Return [X, Y] of the center of cell containing provided text 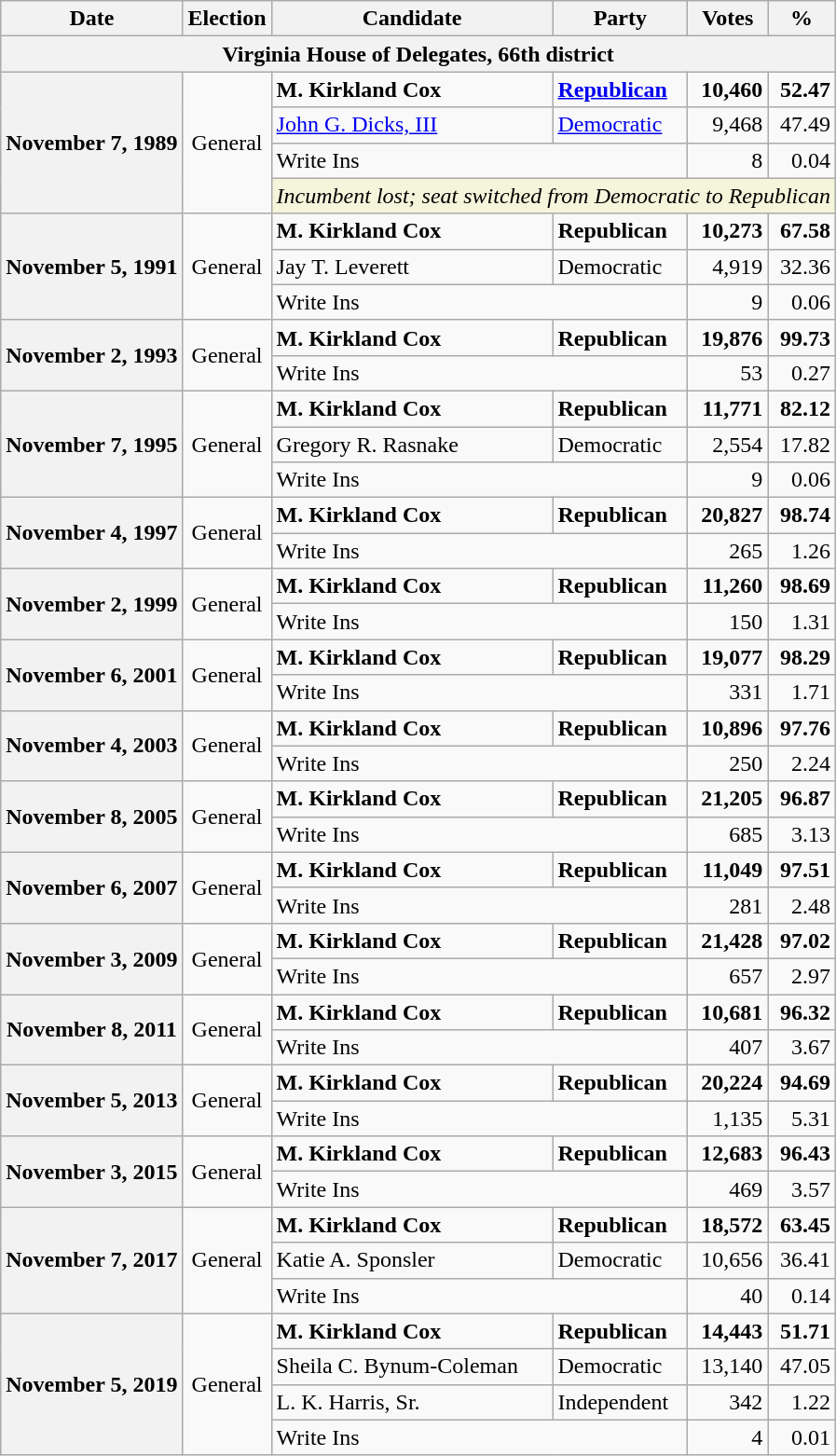
Candidate [412, 19]
Votes [728, 19]
250 [728, 763]
19,077 [728, 657]
3.13 [802, 834]
November 2, 1993 [91, 355]
99.73 [802, 337]
40 [728, 1296]
1.31 [802, 622]
657 [728, 976]
63.45 [802, 1225]
November 4, 1997 [91, 533]
685 [728, 834]
53 [728, 373]
Election [227, 19]
265 [728, 551]
94.69 [802, 1083]
98.29 [802, 657]
0.27 [802, 373]
21,428 [728, 941]
November 6, 2001 [91, 675]
0.04 [802, 160]
96.87 [802, 799]
18,572 [728, 1225]
97.51 [802, 870]
11,771 [728, 408]
3.67 [802, 1048]
469 [728, 1189]
1.22 [802, 1402]
November 8, 2011 [91, 1029]
20,827 [728, 515]
November 2, 1999 [91, 604]
97.76 [802, 728]
12,683 [728, 1154]
% [802, 19]
9,468 [728, 125]
10,896 [728, 728]
331 [728, 693]
L. K. Harris, Sr. [412, 1402]
96.43 [802, 1154]
November 3, 2015 [91, 1172]
November 7, 2017 [91, 1260]
Sheila C. Bynum-Coleman [412, 1367]
November 5, 1991 [91, 267]
3.57 [802, 1189]
John G. Dicks, III [412, 125]
0.14 [802, 1296]
November 5, 2013 [91, 1101]
5.31 [802, 1119]
8 [728, 160]
November 7, 1989 [91, 143]
13,140 [728, 1367]
14,443 [728, 1331]
2.24 [802, 763]
19,876 [728, 337]
82.12 [802, 408]
2.48 [802, 905]
32.36 [802, 267]
Incumbent lost; seat switched from Democratic to Republican [554, 196]
1.26 [802, 551]
Jay T. Leverett [412, 267]
10,656 [728, 1260]
47.05 [802, 1367]
21,205 [728, 799]
1,135 [728, 1119]
47.49 [802, 125]
Date [91, 19]
Gregory R. Rasnake [412, 445]
4 [728, 1437]
0.01 [802, 1437]
2.97 [802, 976]
November 8, 2005 [91, 817]
150 [728, 622]
407 [728, 1048]
52.47 [802, 89]
Independent [621, 1402]
97.02 [802, 941]
10,681 [728, 1011]
10,460 [728, 89]
November 3, 2009 [91, 958]
11,260 [728, 586]
96.32 [802, 1011]
November 6, 2007 [91, 887]
98.74 [802, 515]
1.71 [802, 693]
Virginia House of Delegates, 66th district [418, 54]
98.69 [802, 586]
17.82 [802, 445]
Party [621, 19]
10,273 [728, 231]
51.71 [802, 1331]
November 4, 2003 [91, 746]
67.58 [802, 231]
4,919 [728, 267]
November 5, 2019 [91, 1384]
342 [728, 1402]
20,224 [728, 1083]
Katie A. Sponsler [412, 1260]
36.41 [802, 1260]
2,554 [728, 445]
November 7, 1995 [91, 444]
281 [728, 905]
11,049 [728, 870]
